Return [x, y] of the center of cell containing provided text 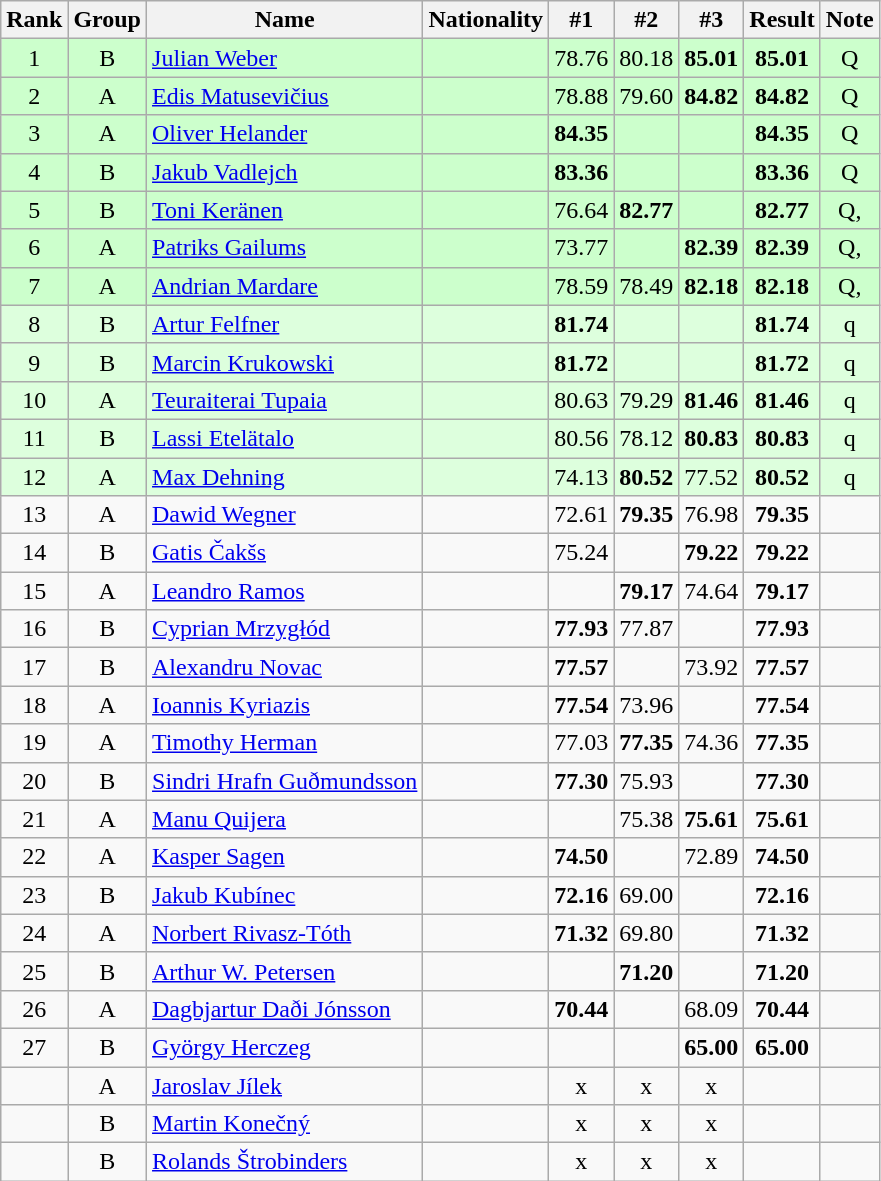
7 [34, 286]
10 [34, 400]
Manu Quijera [285, 819]
73.92 [712, 667]
12 [34, 477]
5 [34, 210]
72.89 [712, 857]
Oliver Helander [285, 134]
Martin Konečný [285, 1124]
Alexandru Novac [285, 667]
Dagbjartur Daði Jónsson [285, 1009]
2 [34, 96]
Rank [34, 20]
75.93 [646, 781]
Gatis Čakšs [285, 553]
Patriks Gailums [285, 248]
Andrian Mardare [285, 286]
74.13 [582, 477]
20 [34, 781]
8 [34, 324]
Max Dehning [285, 477]
24 [34, 933]
Marcin Krukowski [285, 362]
Kasper Sagen [285, 857]
11 [34, 438]
3 [34, 134]
73.96 [646, 705]
György Herczeg [285, 1047]
Jakub Vadlejch [285, 172]
16 [34, 629]
76.64 [582, 210]
Jakub Kubínec [285, 895]
9 [34, 362]
Result [782, 20]
#3 [712, 20]
Edis Matusevičius [285, 96]
78.49 [646, 286]
Group [108, 20]
80.18 [646, 58]
Lassi Etelätalo [285, 438]
72.61 [582, 515]
69.80 [646, 933]
26 [34, 1009]
79.60 [646, 96]
69.00 [646, 895]
74.36 [712, 743]
6 [34, 248]
Artur Felfner [285, 324]
17 [34, 667]
Ioannis Kyriazis [285, 705]
75.24 [582, 553]
4 [34, 172]
Sindri Hrafn Guðmundsson [285, 781]
Leandro Ramos [285, 591]
13 [34, 515]
Rolands Štrobinders [285, 1162]
78.12 [646, 438]
Jaroslav Jílek [285, 1085]
#1 [582, 20]
77.03 [582, 743]
77.87 [646, 629]
23 [34, 895]
Nationality [486, 20]
Cyprian Mrzygłód [285, 629]
Teuraiterai Tupaia [285, 400]
#2 [646, 20]
19 [34, 743]
15 [34, 591]
75.38 [646, 819]
Norbert Rivasz-Tóth [285, 933]
80.56 [582, 438]
78.76 [582, 58]
78.59 [582, 286]
73.77 [582, 248]
Arthur W. Petersen [285, 971]
Toni Keränen [285, 210]
22 [34, 857]
14 [34, 553]
74.64 [712, 591]
68.09 [712, 1009]
Julian Weber [285, 58]
27 [34, 1047]
21 [34, 819]
18 [34, 705]
Dawid Wegner [285, 515]
1 [34, 58]
Timothy Herman [285, 743]
Name [285, 20]
79.29 [646, 400]
25 [34, 971]
78.88 [582, 96]
76.98 [712, 515]
Note [850, 20]
77.52 [712, 477]
80.63 [582, 400]
